For the text-containing cell, return its midpoint in [X, Y] coordinate format. 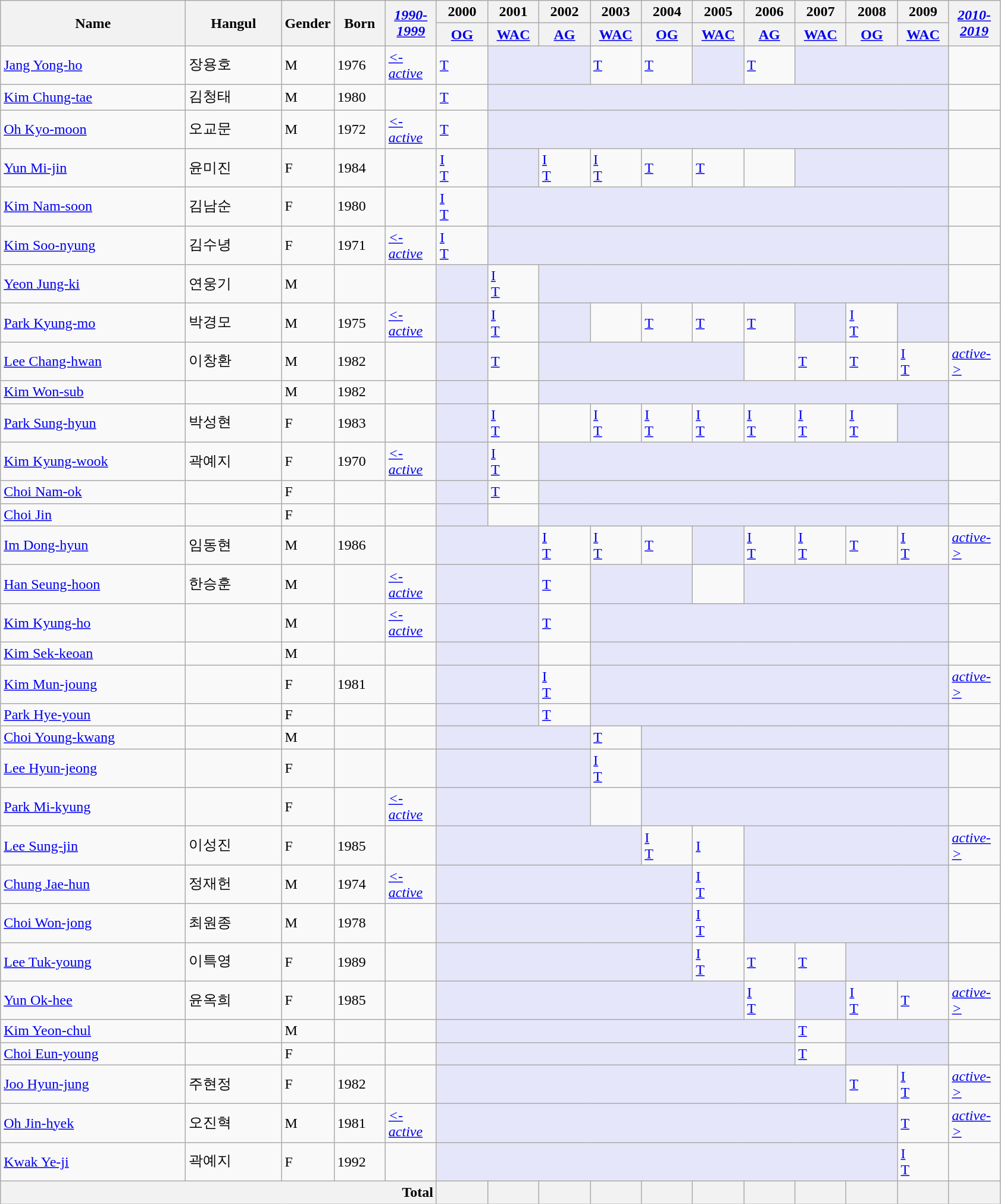
I [718, 846]
Choi Won-jong [93, 923]
Han Seung-hoon [93, 584]
박경모 [233, 322]
2005 [718, 12]
오진혁 [233, 1123]
2008 [872, 12]
윤옥희 [233, 1001]
1984 [359, 168]
2000 [462, 12]
Hangul [233, 23]
1978 [359, 923]
김수녕 [233, 245]
Lee Chang-hwan [93, 362]
2006 [769, 12]
Lee Hyun-jeong [93, 769]
한승훈 [233, 584]
Lee Sung-jin [93, 846]
Park Mi-kyung [93, 807]
Park Sung-hyun [93, 422]
Name [93, 23]
Total [219, 1192]
Kim Chung-tae [93, 98]
Kim Yeon-chul [93, 1031]
Joo Hyun-jung [93, 1084]
Gender [308, 23]
2007 [821, 12]
1976 [359, 65]
1992 [359, 1161]
Jang Yong-ho [93, 65]
Lee Tuk-young [93, 961]
1986 [359, 545]
Kim Kyung-wook [93, 462]
정재헌 [233, 884]
윤미진 [233, 168]
1974 [359, 884]
박성현 [233, 422]
1989 [359, 961]
Yeon Jung-ki [93, 284]
Kim Mun-joung [93, 684]
Kim Kyung-ho [93, 622]
Oh Jin-hyek [93, 1123]
이창환 [233, 362]
Yun Mi-jin [93, 168]
Kim Sek-keoan [93, 653]
2009 [923, 12]
2010-2019 [974, 23]
1990-1999 [411, 23]
1971 [359, 245]
Park Kyung-mo [93, 322]
장용호 [233, 65]
김남순 [233, 207]
Choi Nam-ok [93, 492]
2002 [565, 12]
Choi Eun-young [93, 1053]
Chung Jae-hun [93, 884]
최원종 [233, 923]
2004 [667, 12]
Park Hye-youn [93, 715]
Kim Won-sub [93, 392]
임동현 [233, 545]
2003 [616, 12]
2001 [513, 12]
1972 [359, 128]
1975 [359, 322]
이특영 [233, 961]
Kim Soo-nyung [93, 245]
오교문 [233, 128]
이성진 [233, 846]
Oh Kyo-moon [93, 128]
김청태 [233, 98]
Choi Young-kwang [93, 738]
1970 [359, 462]
주현정 [233, 1084]
연웅기 [233, 284]
Choi Jin [93, 515]
Born [359, 23]
Yun Ok-hee [93, 1001]
Kwak Ye-ji [93, 1161]
Kim Nam-soon [93, 207]
Im Dong-hyun [93, 545]
1983 [359, 422]
